Locate the cell with the specified text and output its [x, y] center coordinate. 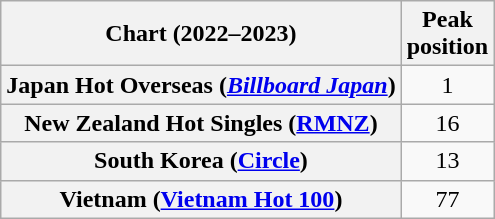
1 [447, 85]
77 [447, 199]
New Zealand Hot Singles (RMNZ) [201, 123]
Chart (2022–2023) [201, 34]
South Korea (Circle) [201, 161]
Peakposition [447, 34]
Japan Hot Overseas (Billboard Japan) [201, 85]
16 [447, 123]
Vietnam (Vietnam Hot 100) [201, 199]
13 [447, 161]
